Find where the given text appears and provide that cell's center as [X, Y] coordinate. 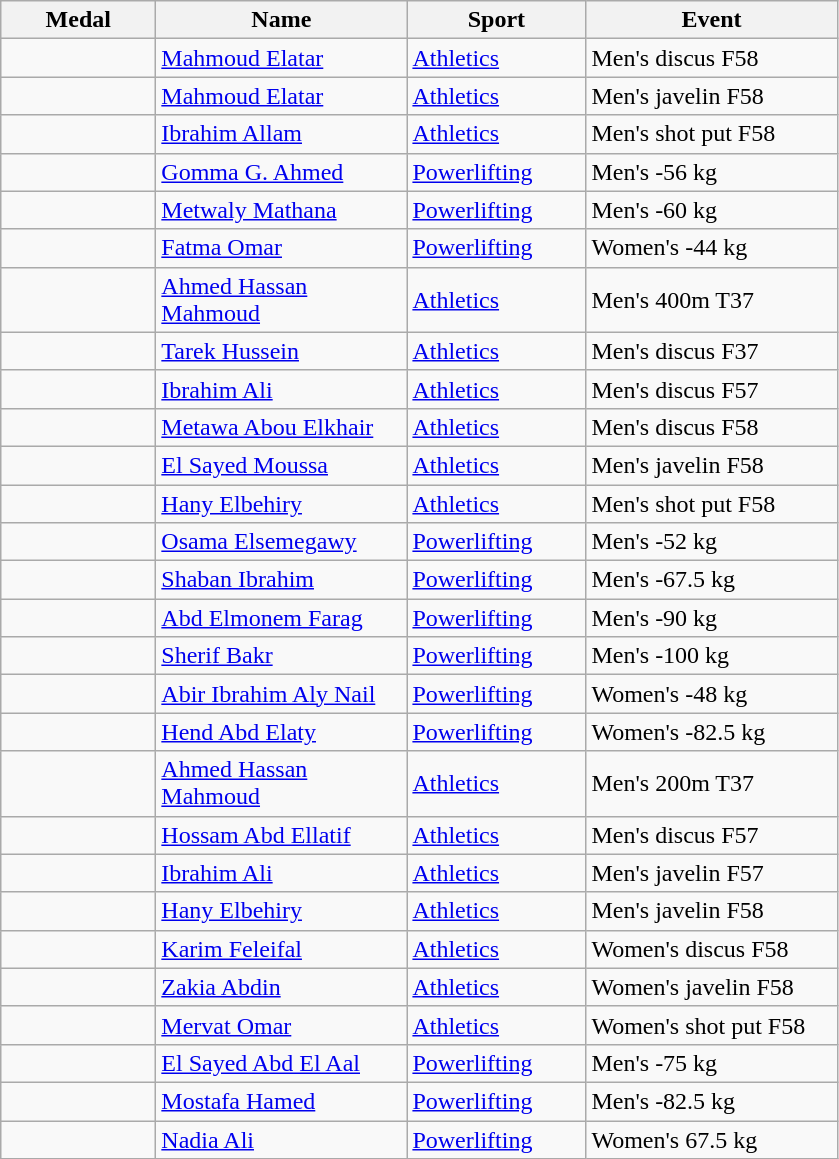
Women's discus F58 [712, 949]
Ibrahim Allam [282, 134]
Women's javelin F58 [712, 987]
Abd Elmonem Farag [282, 618]
Shaban Ibrahim [282, 580]
Men's -82.5 kg [712, 1101]
Zakia Abdin [282, 987]
Name [282, 20]
Karim Feleifal [282, 949]
Medal [78, 20]
Men's -60 kg [712, 210]
Fatma Omar [282, 248]
Metwaly Mathana [282, 210]
Women's shot put F58 [712, 1025]
El Sayed Moussa [282, 465]
Men's javelin F57 [712, 873]
Women's -44 kg [712, 248]
Nadia Ali [282, 1139]
Gomma G. Ahmed [282, 172]
El Sayed Abd El Aal [282, 1063]
Women's -48 kg [712, 694]
Osama Elsemegawy [282, 542]
Men's -56 kg [712, 172]
Metawa Abou Elkhair [282, 427]
Mostafa Hamed [282, 1101]
Tarek Hussein [282, 351]
Hossam Abd Ellatif [282, 835]
Men's -75 kg [712, 1063]
Men's -67.5 kg [712, 580]
Sport [496, 20]
Event [712, 20]
Abir Ibrahim Aly Nail [282, 694]
Men's 400m T37 [712, 300]
Men's -90 kg [712, 618]
Hend Abd Elaty [282, 732]
Men's -100 kg [712, 656]
Women's 67.5 kg [712, 1139]
Women's -82.5 kg [712, 732]
Men's 200m T37 [712, 784]
Men's -52 kg [712, 542]
Sherif Bakr [282, 656]
Mervat Omar [282, 1025]
Men's discus F37 [712, 351]
